Determine the [X, Y] coordinate at the center of the cell enclosing the given text.  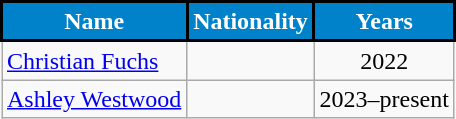
2022 [384, 60]
2023–present [384, 99]
Years [384, 22]
Nationality [250, 22]
Christian Fuchs [94, 60]
Ashley Westwood [94, 99]
Name [94, 22]
